Pinpoint the cell where the given text exists, returning its (x, y) midpoint coordinate. 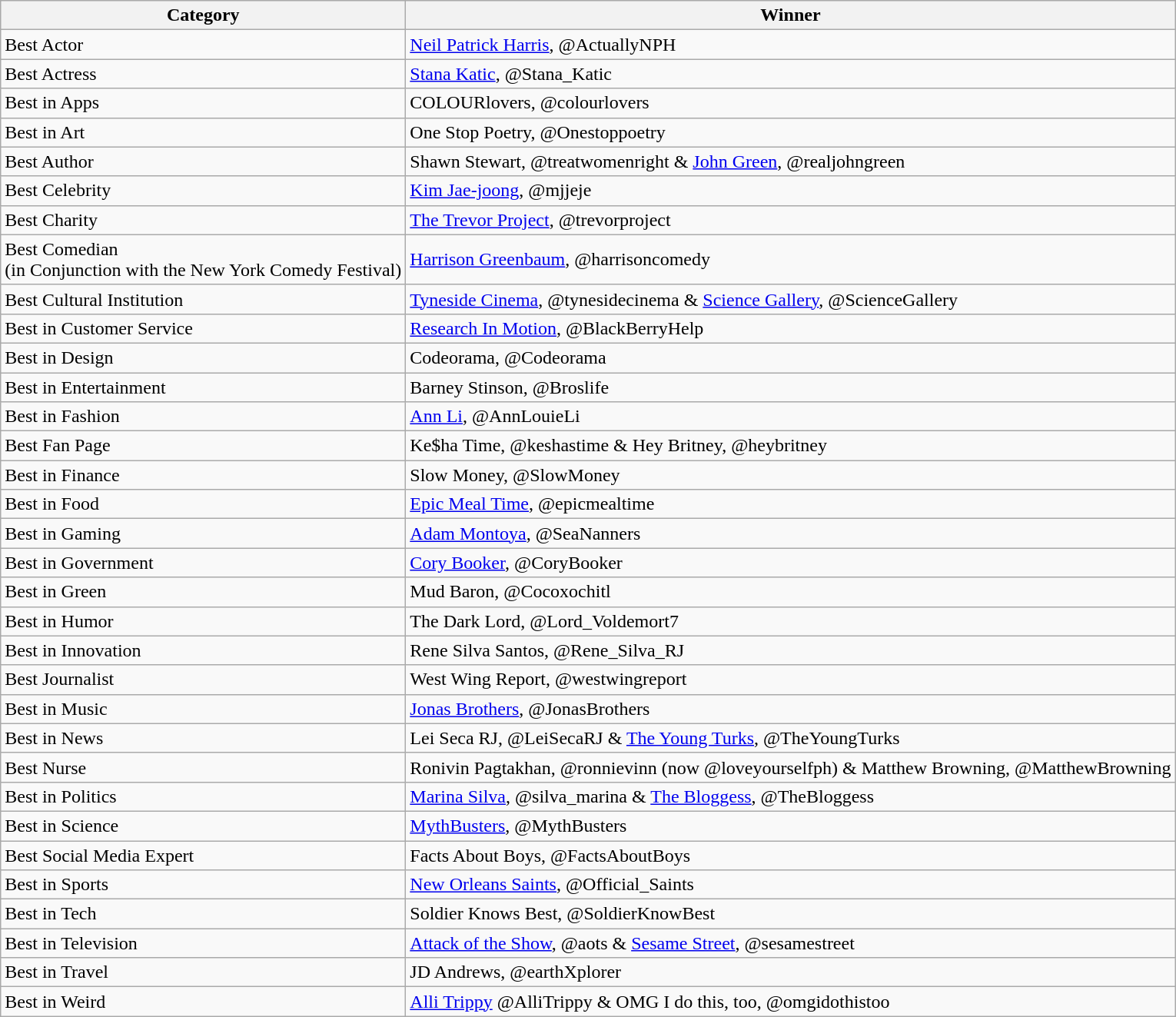
Best in Music (203, 709)
Best in Humor (203, 621)
Slow Money, @SlowMoney (790, 475)
Best in Customer Service (203, 328)
Best in Science (203, 826)
Best in Sports (203, 885)
Best in Entertainment (203, 387)
West Wing Report, @westwingreport (790, 680)
MythBusters, @MythBusters (790, 826)
Best Nurse (203, 767)
Best in Tech (203, 914)
Attack of the Show, @aots & Sesame Street, @sesamestreet (790, 943)
Mud Baron, @Cocoxochitl (790, 592)
Best in Government (203, 563)
Best Journalist (203, 680)
Best in Fashion (203, 417)
Best in Art (203, 132)
Best in News (203, 738)
Codeorama, @Codeorama (790, 357)
One Stop Poetry, @Onestoppoetry (790, 132)
Epic Meal Time, @epicmealtime (790, 504)
Rene Silva Santos, @Rene_Silva_RJ (790, 650)
Best in Apps (203, 103)
Jonas Brothers, @JonasBrothers (790, 709)
Best in Television (203, 943)
COLOURlovers, @colourlovers (790, 103)
Best in Politics (203, 796)
Marina Silva, @silva_marina & The Bloggess, @TheBloggess (790, 796)
Ronivin Pagtakhan, @ronnievinn (now @loveyourselfph) & Matthew Browning, @MatthewBrowning (790, 767)
Best in Gaming (203, 533)
Lei Seca RJ, @LeiSecaRJ & The Young Turks, @TheYoungTurks (790, 738)
Best Cultural Institution (203, 299)
Best Fan Page (203, 446)
Kim Jae-joong, @mjjeje (790, 191)
Winner (790, 15)
Best Celebrity (203, 191)
Best Actress (203, 74)
Cory Booker, @CoryBooker (790, 563)
Best in Innovation (203, 650)
The Trevor Project, @trevorproject (790, 220)
Best Comedian(in Conjunction with the New York Comedy Festival) (203, 260)
Facts About Boys, @FactsAboutBoys (790, 856)
Best in Weird (203, 1002)
The Dark Lord, @Lord_Voldemort7 (790, 621)
Stana Katic, @Stana_Katic (790, 74)
Alli Trippy @AlliTrippy & OMG I do this, too, @omgidothistoo (790, 1002)
Soldier Knows Best, @SoldierKnowBest (790, 914)
Best in Travel (203, 972)
New Orleans Saints, @Official_Saints (790, 885)
Best Author (203, 161)
Tyneside Cinema, @tynesidecinema & Science Gallery, @ScienceGallery (790, 299)
Neil Patrick Harris, @ActuallyNPH (790, 45)
Ke$ha Time, @keshastime & Hey Britney, @heybritney (790, 446)
Best in Finance (203, 475)
Best Actor (203, 45)
Adam Montoya, @SeaNanners (790, 533)
Shawn Stewart, @treatwomenright & John Green, @realjohngreen (790, 161)
Research In Motion, @BlackBerryHelp (790, 328)
Ann Li, @AnnLouieLi (790, 417)
JD Andrews, @earthXplorer (790, 972)
Best in Food (203, 504)
Best Social Media Expert (203, 856)
Harrison Greenbaum, @harrisoncomedy (790, 260)
Barney Stinson, @Broslife (790, 387)
Best Charity (203, 220)
Best in Green (203, 592)
Best in Design (203, 357)
Category (203, 15)
